Extract the (x, y) coordinate from the center of the cell holding the provided text.  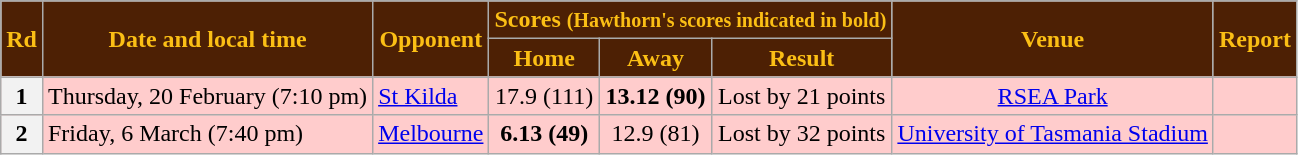
St Kilda (431, 96)
Melbourne (431, 134)
Scores (Hawthorn's scores indicated in bold) (690, 20)
University of Tasmania Stadium (1053, 134)
Report (1254, 39)
Friday, 6 March (7:40 pm) (207, 134)
2 (22, 134)
Rd (22, 39)
12.9 (81) (655, 134)
RSEA Park (1053, 96)
17.9 (111) (544, 96)
1 (22, 96)
Thursday, 20 February (7:10 pm) (207, 96)
Venue (1053, 39)
13.12 (90) (655, 96)
Opponent (431, 39)
Away (655, 58)
Result (802, 58)
Home (544, 58)
Lost by 21 points (802, 96)
Lost by 32 points (802, 134)
6.13 (49) (544, 134)
Date and local time (207, 39)
